Output the [X, Y] coordinate of the center of the cell containing the given text.  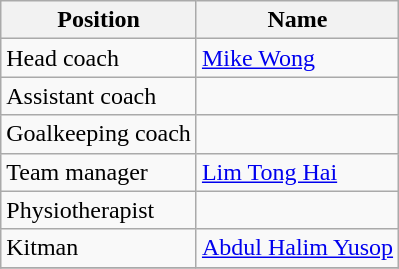
Mike Wong [297, 58]
Assistant coach [99, 96]
Abdul Halim Yusop [297, 248]
Team manager [99, 172]
Position [99, 20]
Physiotherapist [99, 210]
Kitman [99, 248]
Name [297, 20]
Goalkeeping coach [99, 134]
Lim Tong Hai [297, 172]
Head coach [99, 58]
